Determine the (x, y) coordinate at the center of the cell enclosing the given text.  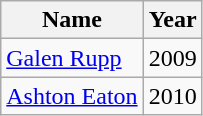
Year (172, 20)
Ashton Eaton (72, 96)
Galen Rupp (72, 58)
Name (72, 20)
2009 (172, 58)
2010 (172, 96)
